Provide the [X, Y] coordinate of the cell's center where the given text is located.  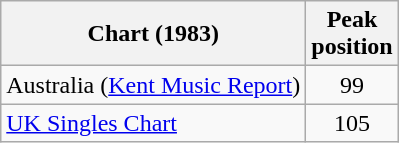
105 [352, 123]
99 [352, 85]
UK Singles Chart [154, 123]
Australia (Kent Music Report) [154, 85]
Peakposition [352, 34]
Chart (1983) [154, 34]
